Return the [X, Y] coordinate for the center point of the cell that contains the specified text.  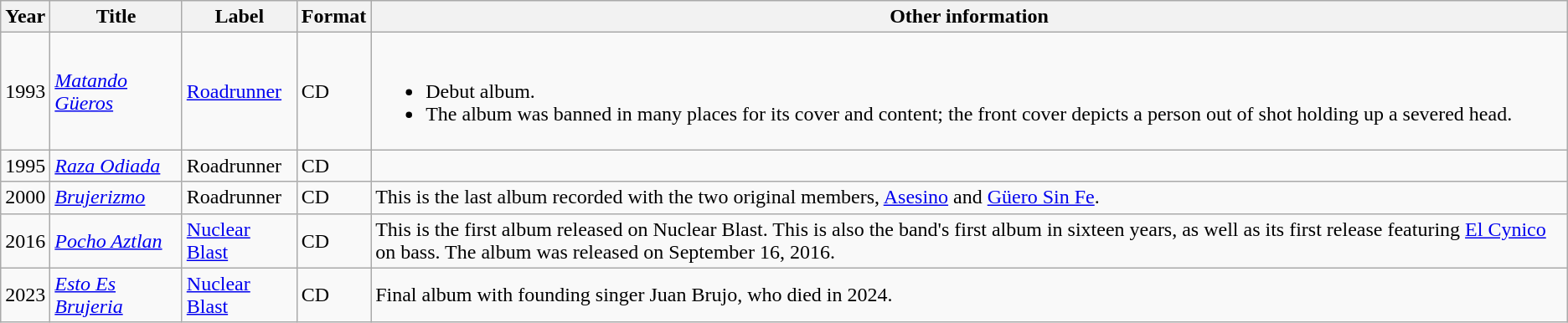
Label [240, 17]
Year [25, 17]
This is the last album recorded with the two original members, Asesino and Güero Sin Fe. [970, 197]
Matando Güeros [116, 91]
Raza Odiada [116, 166]
1993 [25, 91]
Title [116, 17]
1995 [25, 166]
Format [333, 17]
2016 [25, 241]
Final album with founding singer Juan Brujo, who died in 2024. [970, 295]
Debut album.The album was banned in many places for its cover and content; the front cover depicts a person out of shot holding up a severed head. [970, 91]
Brujerizmo [116, 197]
2000 [25, 197]
Other information [970, 17]
Pocho Aztlan [116, 241]
2023 [25, 295]
Esto Es Brujeria [116, 295]
